Scan for the cell matching the given text and deliver its [X, Y] coordinate at center. 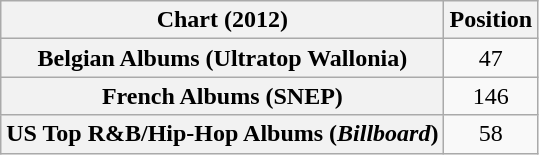
Position [491, 20]
US Top R&B/Hip-Hop Albums (Billboard) [222, 134]
47 [491, 58]
Belgian Albums (Ultratop Wallonia) [222, 58]
146 [491, 96]
French Albums (SNEP) [222, 96]
Chart (2012) [222, 20]
58 [491, 134]
